Determine the [x, y] coordinate at the center of the cell enclosing the given text.  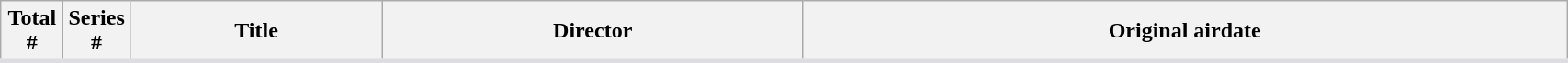
Total# [32, 31]
Director [593, 31]
Series# [96, 31]
Title [255, 31]
Original airdate [1185, 31]
